Extract the [X, Y] coordinate from the center of the cell holding the provided text.  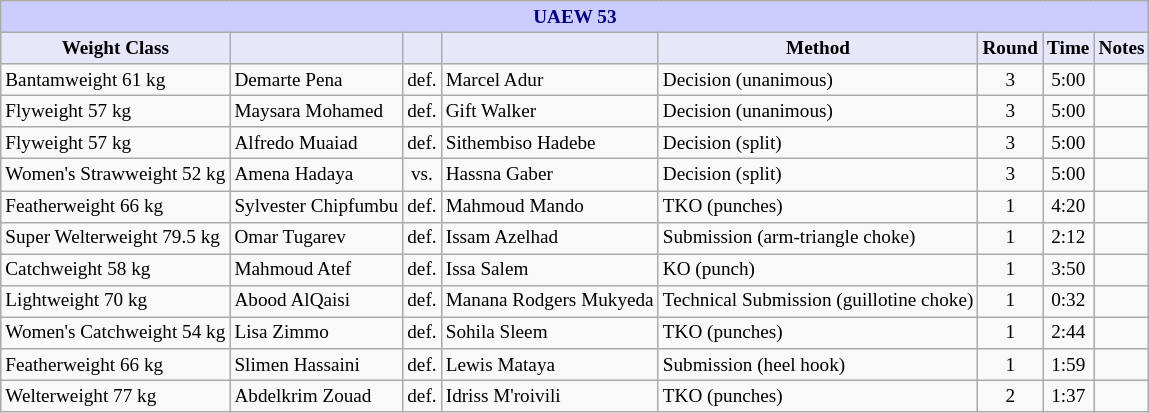
Submission (heel hook) [818, 365]
Lightweight 70 kg [116, 301]
Demarte Pena [316, 80]
Method [818, 48]
Sohila Sleem [550, 333]
Manana Rodgers Mukyeda [550, 301]
Maysara Mohamed [316, 111]
Weight Class [116, 48]
Mahmoud Mando [550, 206]
2:12 [1068, 238]
Issam Azelhad [550, 238]
Sylvester Chipfumbu [316, 206]
Lisa Zimmo [316, 333]
2:44 [1068, 333]
Time [1068, 48]
vs. [422, 175]
Amena Hadaya [316, 175]
Slimen Hassaini [316, 365]
Omar Tugarev [316, 238]
Marcel Adur [550, 80]
Round [1010, 48]
Women's Strawweight 52 kg [116, 175]
4:20 [1068, 206]
Sithembiso Hadebe [550, 143]
1:37 [1068, 396]
Technical Submission (guillotine choke) [818, 301]
0:32 [1068, 301]
Gift Walker [550, 111]
3:50 [1068, 270]
Issa Salem [550, 270]
KO (punch) [818, 270]
1:59 [1068, 365]
Idriss M'roivili [550, 396]
UAEW 53 [575, 17]
Lewis Mataya [550, 365]
2 [1010, 396]
Alfredo Muaiad [316, 143]
Abood AlQaisi [316, 301]
Hassna Gaber [550, 175]
Women's Catchweight 54 kg [116, 333]
Abdelkrim Zouad [316, 396]
Welterweight 77 kg [116, 396]
Bantamweight 61 kg [116, 80]
Super Welterweight 79.5 kg [116, 238]
Submission (arm-triangle choke) [818, 238]
Notes [1122, 48]
Catchweight 58 kg [116, 270]
Mahmoud Atef [316, 270]
